Identify which cell holds the provided text, then report its [x, y] central coordinate. 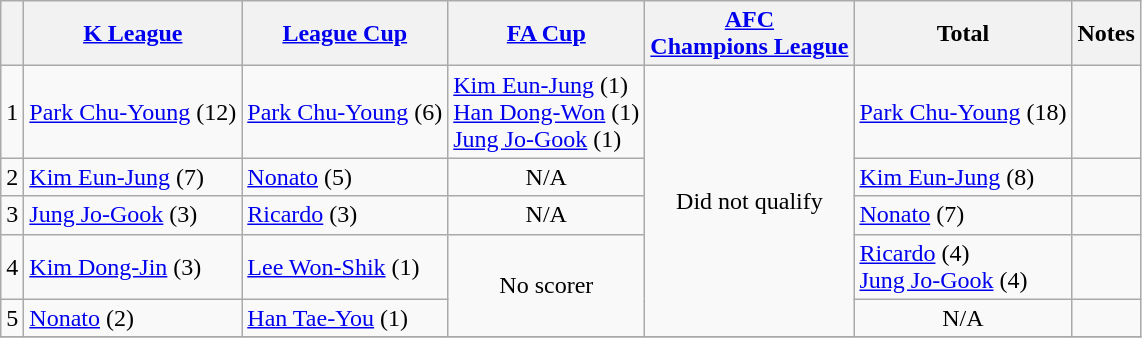
No scorer [546, 286]
5 [12, 318]
AFCChampions League [750, 34]
Han Tae-You (1) [345, 318]
Nonato (7) [963, 215]
Park Chu-Young (6) [345, 112]
Kim Eun-Jung (1) Han Dong-Won (1) Jung Jo-Gook (1) [546, 112]
Nonato (5) [345, 177]
4 [12, 266]
K League [133, 34]
League Cup [345, 34]
Park Chu-Young (12) [133, 112]
2 [12, 177]
Lee Won-Shik (1) [345, 266]
Ricardo (3) [345, 215]
Ricardo (4) Jung Jo-Gook (4) [963, 266]
FA Cup [546, 34]
1 [12, 112]
Kim Dong-Jin (3) [133, 266]
Kim Eun-Jung (7) [133, 177]
Park Chu-Young (18) [963, 112]
Jung Jo-Gook (3) [133, 215]
3 [12, 215]
Total [963, 34]
Did not qualify [750, 202]
Notes [1106, 34]
Kim Eun-Jung (8) [963, 177]
Nonato (2) [133, 318]
